Scan for the cell matching the given text and deliver its (x, y) coordinate at center. 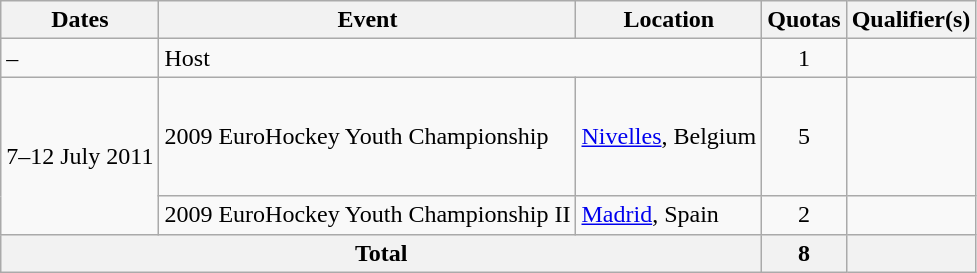
Quotas (804, 20)
Total (382, 253)
Nivelles, Belgium (669, 136)
8 (804, 253)
– (80, 58)
7–12 July 2011 (80, 156)
2 (804, 215)
1 (804, 58)
2009 EuroHockey Youth Championship (368, 136)
Event (368, 20)
Location (669, 20)
Host (460, 58)
Madrid, Spain (669, 215)
Dates (80, 20)
2009 EuroHockey Youth Championship II (368, 215)
5 (804, 136)
Qualifier(s) (911, 20)
